Capture the cell that displays the provided text and extract its [x, y] central coordinate. 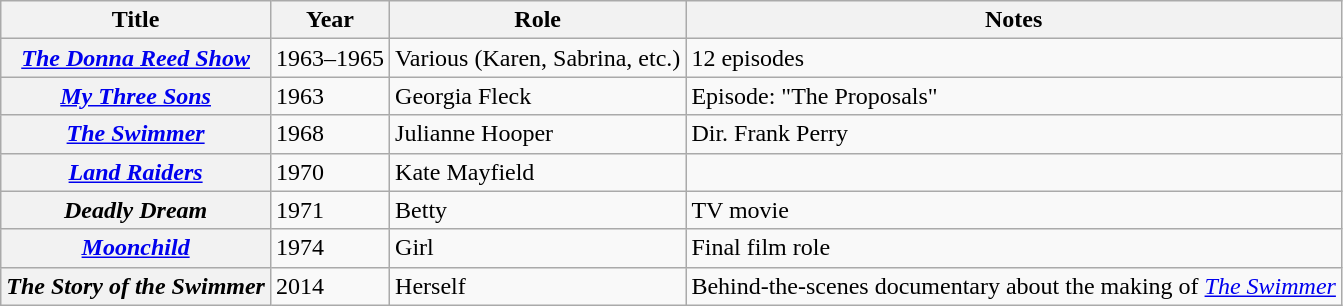
Various (Karen, Sabrina, etc.) [538, 58]
Herself [538, 286]
12 episodes [1014, 58]
Year [330, 20]
Julianne Hooper [538, 134]
Girl [538, 248]
Final film role [1014, 248]
Georgia Fleck [538, 96]
Episode: "The Proposals" [1014, 96]
The Story of the Swimmer [136, 286]
The Donna Reed Show [136, 58]
Dir. Frank Perry [1014, 134]
Moonchild [136, 248]
1963 [330, 96]
Deadly Dream [136, 210]
Notes [1014, 20]
Title [136, 20]
TV movie [1014, 210]
My Three Sons [136, 96]
2014 [330, 286]
Role [538, 20]
Kate Mayfield [538, 172]
1963–1965 [330, 58]
1968 [330, 134]
Betty [538, 210]
1971 [330, 210]
1970 [330, 172]
Land Raiders [136, 172]
The Swimmer [136, 134]
1974 [330, 248]
Behind-the-scenes documentary about the making of The Swimmer [1014, 286]
